Determine the (x, y) coordinate at the center of the cell enclosing the given text.  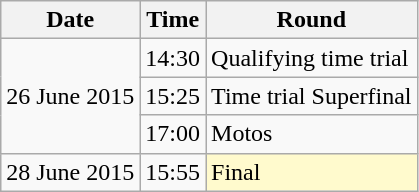
Motos (312, 134)
17:00 (173, 134)
Time trial Superfinal (312, 96)
Round (312, 20)
26 June 2015 (70, 96)
15:25 (173, 96)
Time (173, 20)
Date (70, 20)
15:55 (173, 172)
28 June 2015 (70, 172)
14:30 (173, 58)
Final (312, 172)
Qualifying time trial (312, 58)
